For the text-containing cell, return its midpoint in [x, y] coordinate format. 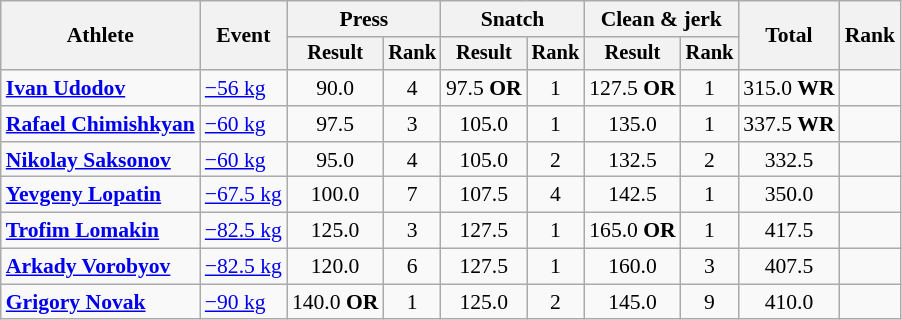
Rafael Chimishkyan [100, 124]
90.0 [335, 88]
97.5 OR [484, 88]
350.0 [788, 195]
332.5 [788, 160]
120.0 [335, 267]
7 [412, 195]
410.0 [788, 302]
100.0 [335, 195]
−90 kg [244, 302]
135.0 [632, 124]
Snatch [512, 19]
Grigory Novak [100, 302]
407.5 [788, 267]
−56 kg [244, 88]
Yevgeny Lopatin [100, 195]
417.5 [788, 231]
6 [412, 267]
Clean & jerk [661, 19]
337.5 WR [788, 124]
−67.5 kg [244, 195]
Total [788, 36]
142.5 [632, 195]
Ivan Udodov [100, 88]
107.5 [484, 195]
Press [364, 19]
Nikolay Saksonov [100, 160]
97.5 [335, 124]
Athlete [100, 36]
132.5 [632, 160]
Event [244, 36]
Trofim Lomakin [100, 231]
140.0 OR [335, 302]
95.0 [335, 160]
9 [710, 302]
Arkady Vorobyov [100, 267]
315.0 WR [788, 88]
127.5 OR [632, 88]
160.0 [632, 267]
145.0 [632, 302]
165.0 OR [632, 231]
